Identify which cell holds the provided text, then report its [X, Y] central coordinate. 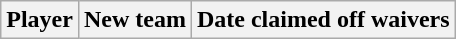
Date claimed off waivers [323, 20]
New team [134, 20]
Player [40, 20]
